Capture the cell that displays the provided text and extract its (X, Y) central coordinate. 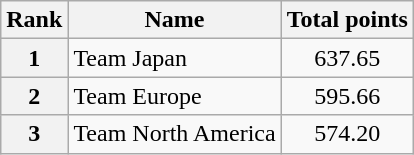
595.66 (347, 96)
Rank (34, 20)
637.65 (347, 58)
Team North America (174, 134)
Name (174, 20)
574.20 (347, 134)
3 (34, 134)
Team Europe (174, 96)
Total points (347, 20)
1 (34, 58)
Team Japan (174, 58)
2 (34, 96)
